Find where the given text appears and provide that cell's center as [X, Y] coordinate. 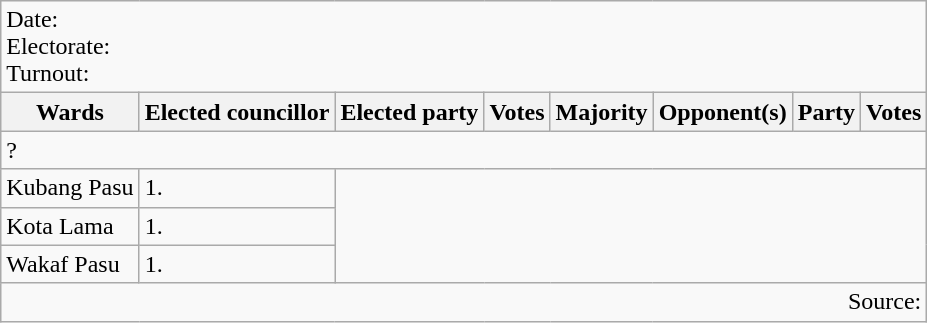
Opponent(s) [722, 112]
Kubang Pasu [70, 188]
Elected councillor [237, 112]
Kota Lama [70, 226]
Wards [70, 112]
Elected party [410, 112]
Majority [602, 112]
Party [826, 112]
Wakaf Pasu [70, 264]
? [464, 150]
Source: [464, 302]
Date: Electorate: Turnout: [464, 47]
